Determine the [X, Y] coordinate at the center of the cell enclosing the given text.  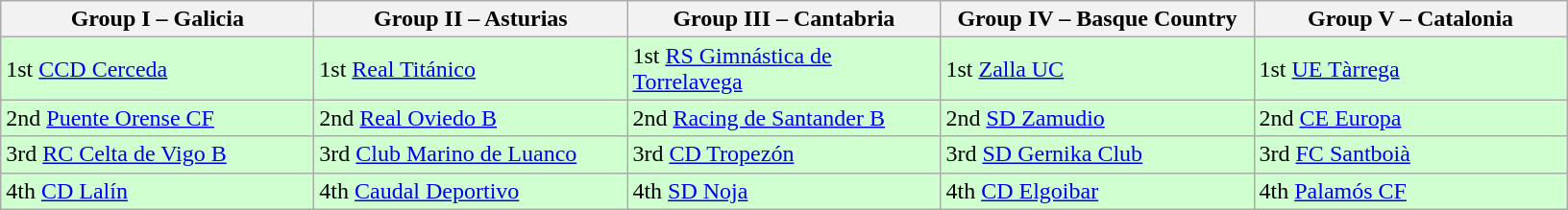
2nd Puente Orense CF [158, 118]
Group II – Asturias [471, 19]
4th SD Noja [784, 191]
3rd Club Marino de Luanco [471, 154]
4th Caudal Deportivo [471, 191]
1st Zalla UC [1097, 69]
2nd Racing de Santander B [784, 118]
Group I – Galicia [158, 19]
3rd FC Santboià [1410, 154]
2nd SD Zamudio [1097, 118]
2nd Real Oviedo B [471, 118]
3rd CD Tropezón [784, 154]
Group IV – Basque Country [1097, 19]
Group III – Cantabria [784, 19]
1st UE Tàrrega [1410, 69]
2nd CE Europa [1410, 118]
4th CD Elgoibar [1097, 191]
1st Real Titánico [471, 69]
3rd RC Celta de Vigo B [158, 154]
1st RS Gimnástica de Torrelavega [784, 69]
3rd SD Gernika Club [1097, 154]
4th CD Lalín [158, 191]
Group V – Catalonia [1410, 19]
1st CCD Cerceda [158, 69]
4th Palamós CF [1410, 191]
